Identify which cell holds the provided text, then report its [x, y] central coordinate. 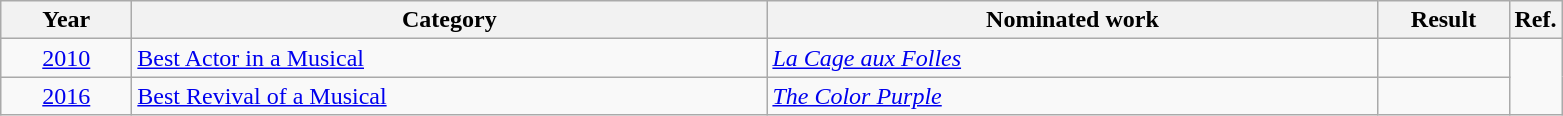
Category [450, 20]
Best Actor in a Musical [450, 58]
2010 [66, 58]
Result [1444, 20]
Nominated work [1072, 20]
The Color Purple [1072, 96]
Ref. [1536, 20]
Best Revival of a Musical [450, 96]
Year [66, 20]
2016 [66, 96]
La Cage aux Folles [1072, 58]
